Return [x, y] of the center of cell containing provided text 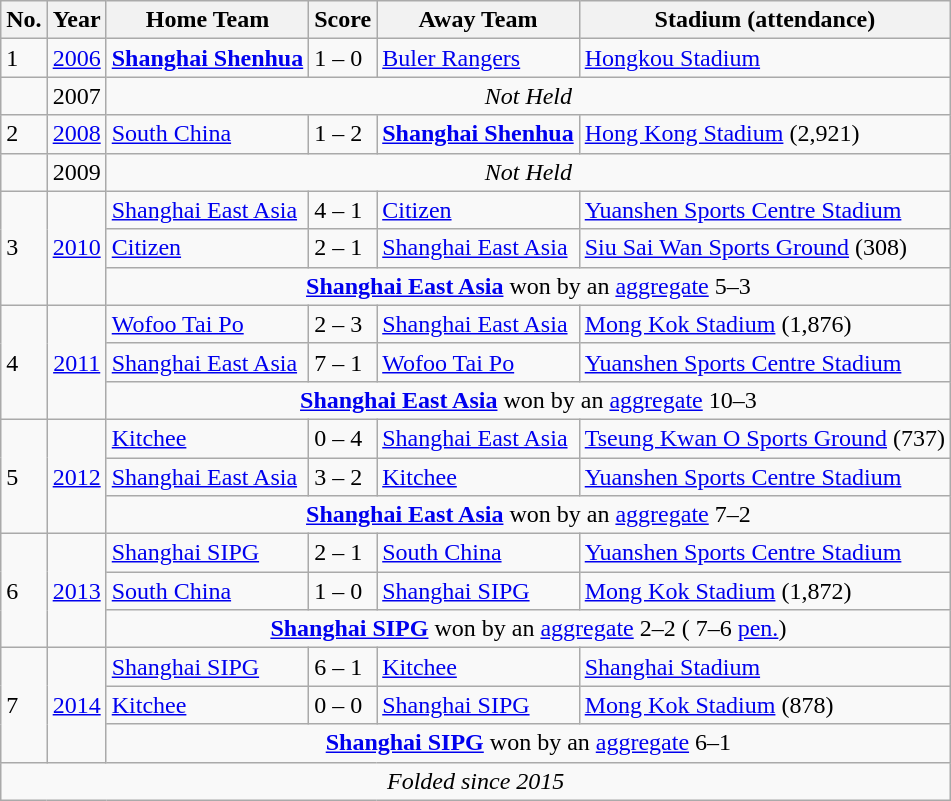
Folded since 2015 [476, 781]
Shanghai East Asia won by an aggregate 7–2 [528, 515]
Shanghai East Asia won by an aggregate 5–3 [528, 286]
Stadium (attendance) [764, 20]
Year [76, 20]
0 – 4 [343, 438]
2 – 3 [343, 324]
Score [343, 20]
Hongkou Stadium [764, 58]
2011 [76, 362]
Shanghai Stadium [764, 667]
3 [24, 248]
Away Team [478, 20]
7 [24, 705]
1 [24, 58]
2 [24, 134]
4 – 1 [343, 210]
7 – 1 [343, 362]
0 – 0 [343, 705]
2006 [76, 58]
Hong Kong Stadium (2,921) [764, 134]
2009 [76, 172]
2014 [76, 705]
Siu Sai Wan Sports Ground (308) [764, 248]
2013 [76, 591]
4 [24, 362]
Home Team [208, 20]
Mong Kok Stadium (878) [764, 705]
6 [24, 591]
Shanghai East Asia won by an aggregate 10–3 [528, 400]
Buler Rangers [478, 58]
2010 [76, 248]
3 – 2 [343, 477]
1 – 2 [343, 134]
No. [24, 20]
2007 [76, 96]
5 [24, 476]
Mong Kok Stadium (1,876) [764, 324]
Tseung Kwan O Sports Ground (737) [764, 438]
6 – 1 [343, 667]
Shanghai SIPG won by an aggregate 2–2 ( 7–6 pen.) [528, 629]
Mong Kok Stadium (1,872) [764, 591]
Shanghai SIPG won by an aggregate 6–1 [528, 743]
2008 [76, 134]
2012 [76, 476]
